Detect which cell encompasses the target text, then output its [x, y] center coordinate. 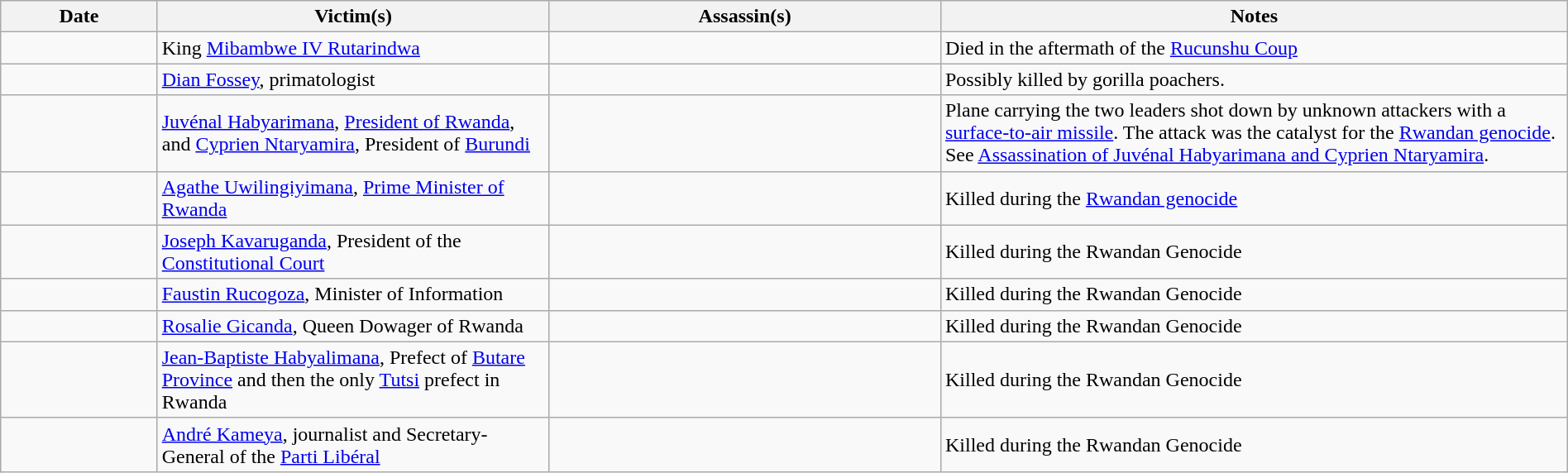
Juvénal Habyarimana, President of Rwanda, and Cyprien Ntaryamira, President of Burundi [353, 133]
Killed during the Rwandan genocide [1254, 198]
Date [79, 17]
King Mibambwe IV Rutarindwa [353, 48]
Assassin(s) [745, 17]
Possibly killed by gorilla poachers. [1254, 79]
Agathe Uwilingiyimana, Prime Minister of Rwanda [353, 198]
Died in the aftermath of the Rucunshu Coup [1254, 48]
Victim(s) [353, 17]
André Kameya, journalist and Secretary-General of the Parti Libéral [353, 445]
Joseph Kavaruganda, President of the Constitutional Court [353, 251]
Dian Fossey, primatologist [353, 79]
Notes [1254, 17]
Rosalie Gicanda, Queen Dowager of Rwanda [353, 326]
Faustin Rucogoza, Minister of Information [353, 294]
Jean-Baptiste Habyalimana, Prefect of Butare Province and then the only Tutsi prefect in Rwanda [353, 380]
